Locate the cell with the specified text and output its (X, Y) center coordinate. 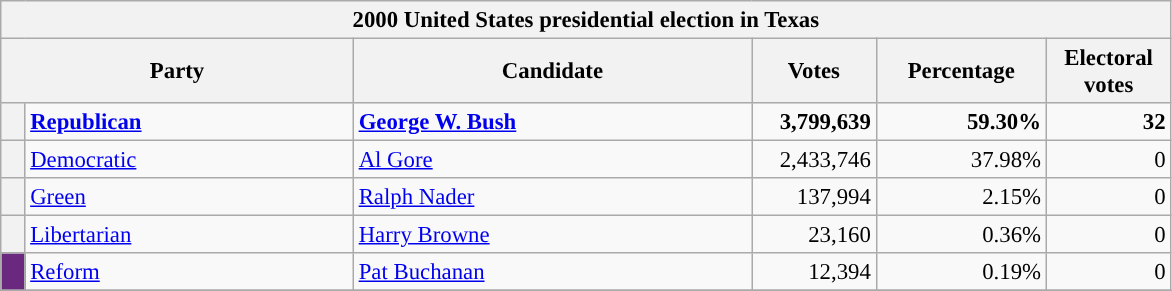
2000 United States presidential election in Texas (586, 20)
Candidate (552, 72)
37.98% (961, 160)
Party (178, 72)
Electoral votes (1108, 72)
Republican (189, 122)
3,799,639 (814, 122)
George W. Bush (552, 122)
137,994 (814, 197)
Green (189, 197)
32 (1108, 122)
Democratic (189, 160)
2.15% (961, 197)
Al Gore (552, 160)
Harry Browne (552, 235)
0.36% (961, 235)
2,433,746 (814, 160)
59.30% (961, 122)
Percentage (961, 72)
Libertarian (189, 235)
23,160 (814, 235)
Votes (814, 72)
Ralph Nader (552, 197)
